Locate the cell with the specified text and output its [X, Y] center coordinate. 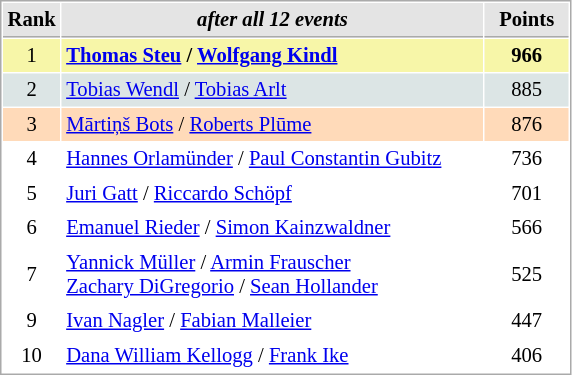
Juri Gatt / Riccardo Schöpf [273, 194]
447 [527, 320]
Emanuel Rieder / Simon Kainzwaldner [273, 228]
Ivan Nagler / Fabian Malleier [273, 320]
736 [527, 158]
966 [527, 56]
701 [527, 194]
2 [32, 90]
5 [32, 194]
1 [32, 56]
885 [527, 90]
after all 12 events [273, 20]
6 [32, 228]
Hannes Orlamünder / Paul Constantin Gubitz [273, 158]
Dana William Kellogg / Frank Ike [273, 356]
406 [527, 356]
7 [32, 274]
Rank [32, 20]
525 [527, 274]
3 [32, 124]
4 [32, 158]
Mārtiņš Bots / Roberts Plūme [273, 124]
Tobias Wendl / Tobias Arlt [273, 90]
Yannick Müller / Armin Frauscher Zachary DiGregorio / Sean Hollander [273, 274]
876 [527, 124]
Points [527, 20]
Thomas Steu / Wolfgang Kindl [273, 56]
566 [527, 228]
9 [32, 320]
10 [32, 356]
